For the text-containing cell, return its midpoint in (X, Y) coordinate format. 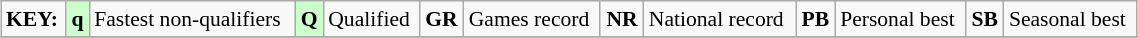
National record (720, 19)
Seasonal best (1070, 19)
Games record (532, 19)
Personal best (900, 19)
GR (442, 19)
Q (309, 19)
Qualified (371, 19)
NR (622, 19)
SB (985, 19)
q (78, 19)
KEY: (34, 19)
PB (816, 19)
Fastest non-qualifiers (192, 19)
